From the cell containing the given text, extract its center point as [x, y] coordinate. 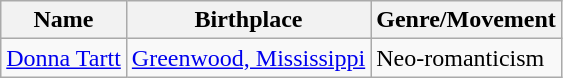
Genre/Movement [466, 20]
Donna Tartt [64, 58]
Neo-romanticism [466, 58]
Birthplace [248, 20]
Name [64, 20]
Greenwood, Mississippi [248, 58]
